Scan for the cell matching the given text and deliver its (x, y) coordinate at center. 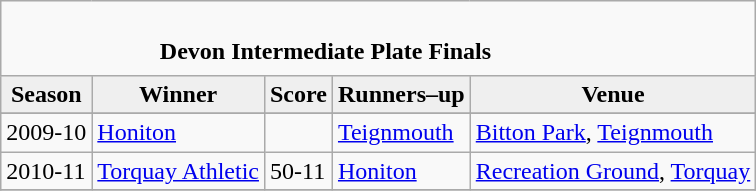
Teignmouth (401, 132)
Score (298, 94)
2009-10 (46, 132)
Bitton Park, Teignmouth (613, 132)
Torquay Athletic (178, 171)
Season (46, 94)
Winner (178, 94)
Runners–up (401, 94)
Venue (613, 94)
Recreation Ground, Torquay (613, 171)
2010-11 (46, 171)
50-11 (298, 171)
